Provide the [X, Y] coordinate of the cell's center where the given text is located.  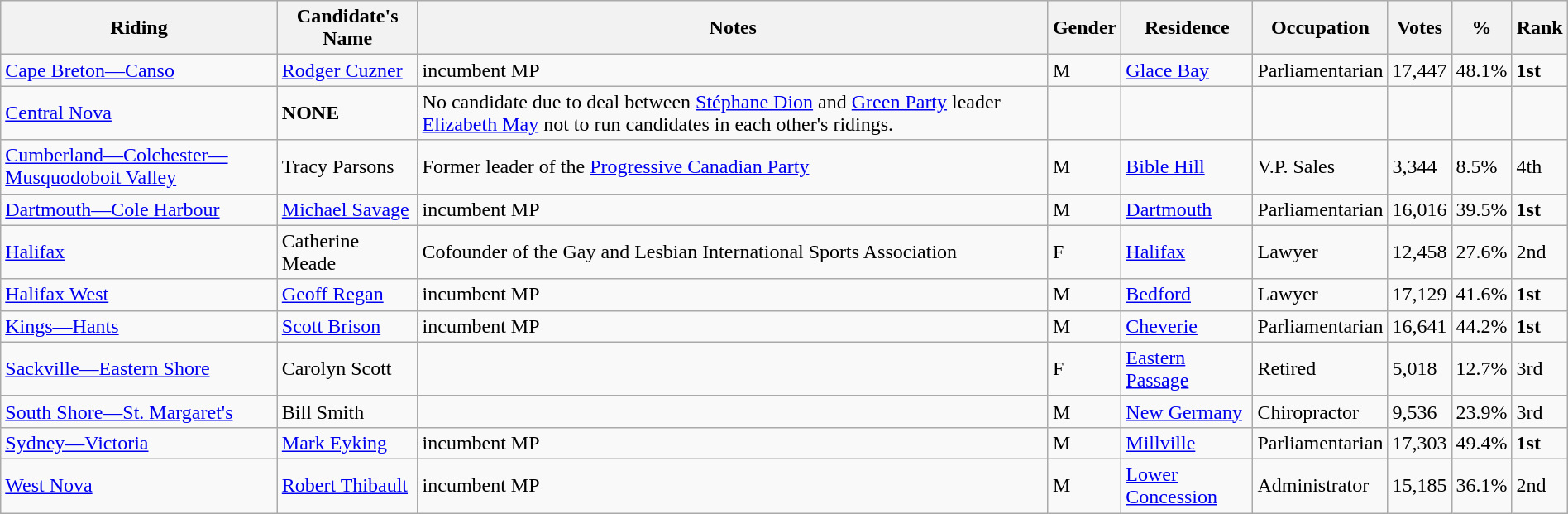
12,458 [1419, 252]
No candidate due to deal between Stéphane Dion and Green Party leader Elizabeth May not to run candidates in each other's ridings. [733, 113]
Geoff Regan [347, 295]
23.9% [1482, 411]
Cumberland—Colchester—Musquodoboit Valley [139, 167]
5,018 [1419, 369]
4th [1540, 167]
36.1% [1482, 485]
Central Nova [139, 113]
Catherine Meade [347, 252]
Chiropractor [1320, 411]
Mark Eyking [347, 443]
15,185 [1419, 485]
48.1% [1482, 70]
Administrator [1320, 485]
Michael Savage [347, 209]
3,344 [1419, 167]
Bill Smith [347, 411]
12.7% [1482, 369]
Bible Hill [1188, 167]
Eastern Passage [1188, 369]
49.4% [1482, 443]
Scott Brison [347, 326]
West Nova [139, 485]
Tracy Parsons [347, 167]
Riding [139, 28]
Residence [1188, 28]
Cofounder of the Gay and Lesbian International Sports Association [733, 252]
Halifax West [139, 295]
Robert Thibault [347, 485]
Rodger Cuzner [347, 70]
Votes [1419, 28]
Occupation [1320, 28]
Cheverie [1188, 326]
41.6% [1482, 295]
Notes [733, 28]
Rank [1540, 28]
Former leader of the Progressive Canadian Party [733, 167]
Millville [1188, 443]
17,447 [1419, 70]
17,129 [1419, 295]
44.2% [1482, 326]
Bedford [1188, 295]
New Germany [1188, 411]
17,303 [1419, 443]
8.5% [1482, 167]
NONE [347, 113]
Gender [1084, 28]
Carolyn Scott [347, 369]
Retired [1320, 369]
16,641 [1419, 326]
Dartmouth—Cole Harbour [139, 209]
South Shore—St. Margaret's [139, 411]
16,016 [1419, 209]
V.P. Sales [1320, 167]
39.5% [1482, 209]
Candidate's Name [347, 28]
Dartmouth [1188, 209]
9,536 [1419, 411]
Cape Breton—Canso [139, 70]
Kings—Hants [139, 326]
27.6% [1482, 252]
Sydney—Victoria [139, 443]
Glace Bay [1188, 70]
Lower Concession [1188, 485]
% [1482, 28]
Sackville—Eastern Shore [139, 369]
